From the cell containing the given text, extract its center point as [x, y] coordinate. 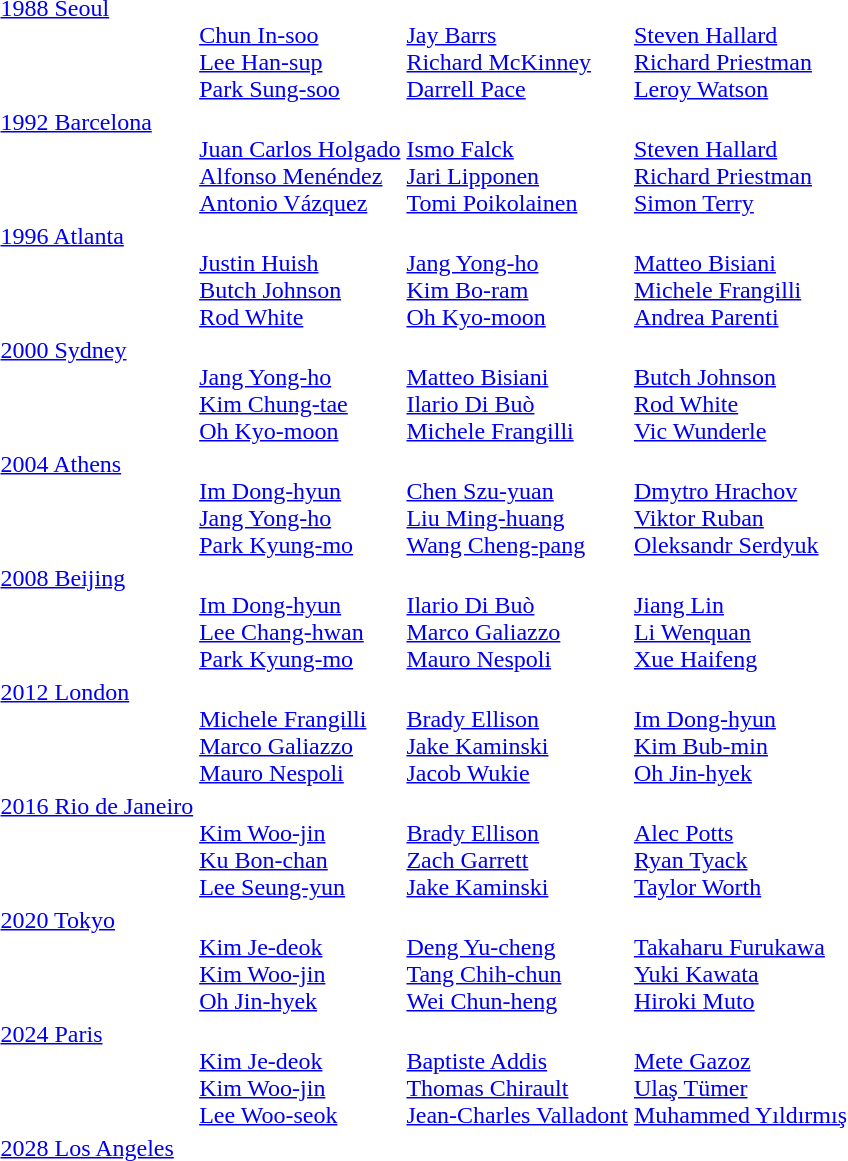
Mete GazozUlaş TümerMuhammed Yıldırmış [740, 1074]
Jang Yong-hoKim Chung-taeOh Kyo-moon [300, 390]
Matteo BisianiMichele FrangilliAndrea Parenti [740, 276]
Juan Carlos HolgadoAlfonso MenéndezAntonio Vázquez [300, 162]
Ilario Di BuòMarco GaliazzoMauro Nespoli [518, 618]
Im Dong-hyunKim Bub-minOh Jin-hyek [740, 732]
Butch JohnsonRod WhiteVic Wunderle [740, 390]
Takaharu FurukawaYuki KawataHiroki Muto [740, 960]
Im Dong-hyunLee Chang-hwanPark Kyung-mo [300, 618]
Justin HuishButch JohnsonRod White [300, 276]
Deng Yu-chengTang Chih-chunWei Chun-heng [518, 960]
Im Dong-hyunJang Yong-hoPark Kyung-mo [300, 504]
Steven HallardRichard PriestmanSimon Terry [740, 162]
Chen Szu-yuanLiu Ming-huangWang Cheng-pang [518, 504]
Baptiste AddisThomas ChiraultJean-Charles Valladont [518, 1074]
Kim Je-deokKim Woo-jinOh Jin-hyek [300, 960]
Michele FrangilliMarco GaliazzoMauro Nespoli [300, 732]
Brady EllisonZach GarrettJake Kaminski [518, 846]
Kim Je-deokKim Woo-jinLee Woo-seok [300, 1074]
Kim Woo-jinKu Bon-chanLee Seung-yun [300, 846]
Jiang LinLi WenquanXue Haifeng [740, 618]
Matteo BisianiIlario Di BuòMichele Frangilli [518, 390]
Alec PottsRyan TyackTaylor Worth [740, 846]
Dmytro HrachovViktor RubanOleksandr Serdyuk [740, 504]
Brady EllisonJake KaminskiJacob Wukie [518, 732]
Ismo FalckJari LipponenTomi Poikolainen [518, 162]
Jang Yong-hoKim Bo-ramOh Kyo-moon [518, 276]
